Output the [X, Y] coordinate of the center of the cell containing the given text.  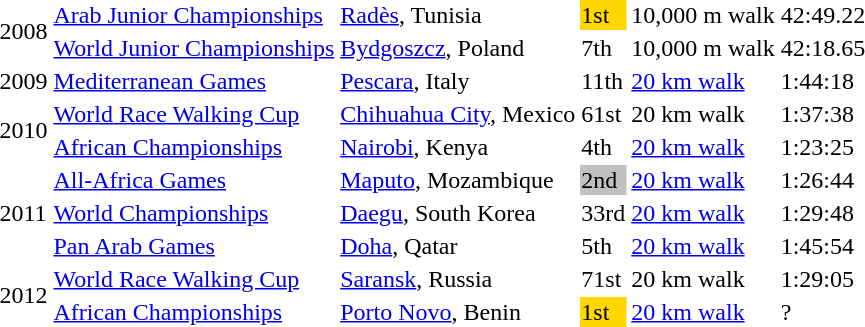
2nd [604, 180]
Porto Novo, Benin [458, 312]
7th [604, 48]
Arab Junior Championships [194, 15]
Pescara, Italy [458, 81]
5th [604, 246]
Maputo, Mozambique [458, 180]
Mediterranean Games [194, 81]
33rd [604, 213]
World Junior Championships [194, 48]
Chihuahua City, Mexico [458, 114]
Radès, Tunisia [458, 15]
Nairobi, Kenya [458, 147]
71st [604, 279]
61st [604, 114]
4th [604, 147]
11th [604, 81]
Saransk, Russia [458, 279]
Doha, Qatar [458, 246]
Daegu, South Korea [458, 213]
Bydgoszcz, Poland [458, 48]
World Championships [194, 213]
All-Africa Games [194, 180]
Pan Arab Games [194, 246]
